Locate the cell with the specified text and output its (x, y) center coordinate. 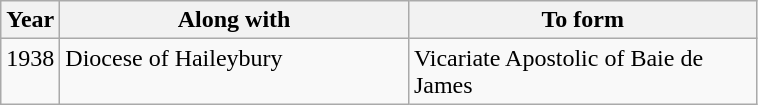
To form (582, 20)
Along with (234, 20)
Vicariate Apostolic of Baie de James (582, 72)
Year (30, 20)
Diocese of Haileybury (234, 72)
1938 (30, 72)
